Detect which cell encompasses the target text, then output its (x, y) center coordinate. 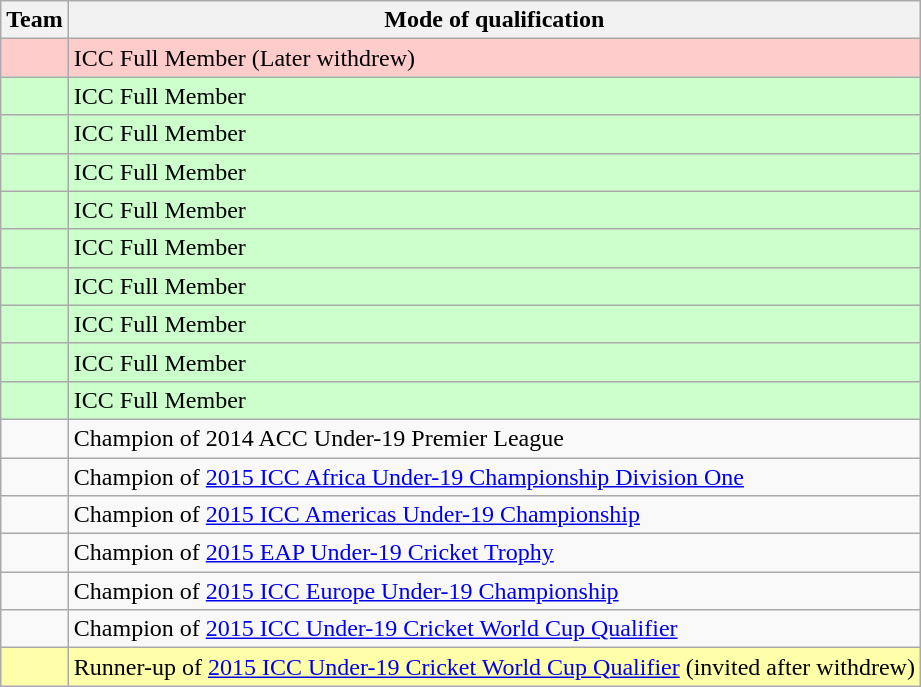
Champion of 2015 ICC Americas Under-19 Championship (494, 515)
Champion of 2015 ICC Africa Under-19 Championship Division One (494, 477)
Champion of 2015 EAP Under-19 Cricket Trophy (494, 553)
Team (35, 20)
Runner-up of 2015 ICC Under-19 Cricket World Cup Qualifier (invited after withdrew) (494, 667)
Champion of 2015 ICC Europe Under-19 Championship (494, 591)
ICC Full Member (Later withdrew) (494, 58)
Mode of qualification (494, 20)
Champion of 2015 ICC Under-19 Cricket World Cup Qualifier (494, 629)
Champion of 2014 ACC Under-19 Premier League (494, 438)
